Locate the cell with the specified text and output its [x, y] center coordinate. 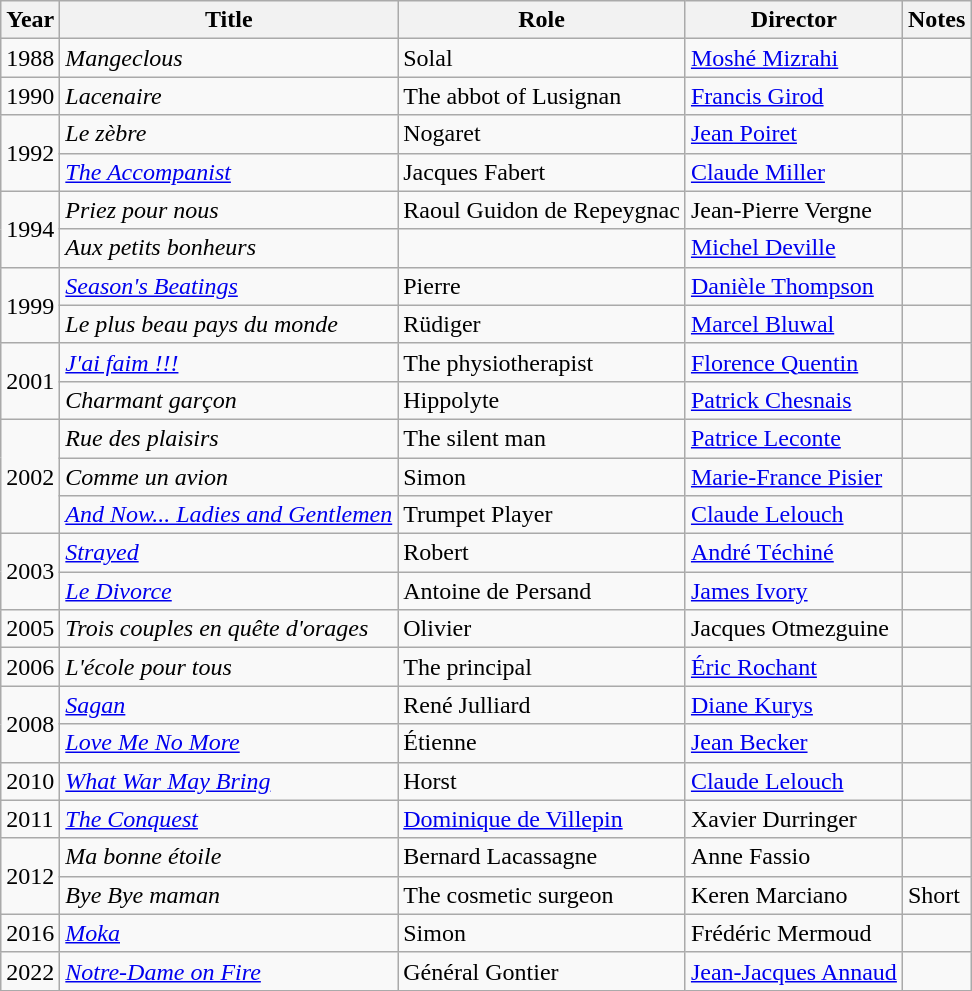
Patrice Leconte [794, 438]
Général Gontier [542, 971]
1999 [30, 305]
Director [794, 20]
2022 [30, 971]
The physiotherapist [542, 362]
2006 [30, 667]
Sagan [229, 705]
The cosmetic surgeon [542, 895]
Francis Girod [794, 96]
2012 [30, 876]
Marie-France Pisier [794, 477]
Danièle Thompson [794, 286]
Étienne [542, 743]
The principal [542, 667]
2010 [30, 781]
Title [229, 20]
Notes [936, 20]
L'école pour tous [229, 667]
1988 [30, 58]
Horst [542, 781]
Moshé Mizrahi [794, 58]
Robert [542, 553]
The Accompanist [229, 172]
Éric Rochant [794, 667]
Patrick Chesnais [794, 400]
Bye Bye maman [229, 895]
René Julliard [542, 705]
The abbot of Lusignan [542, 96]
André Téchiné [794, 553]
Aux petits bonheurs [229, 248]
Hippolyte [542, 400]
Solal [542, 58]
1994 [30, 229]
Mangeclous [229, 58]
Diane Kurys [794, 705]
2002 [30, 476]
Anne Fassio [794, 857]
2001 [30, 381]
Marcel Bluwal [794, 324]
The Conquest [229, 819]
Antoine de Persand [542, 591]
Trumpet Player [542, 515]
Notre-Dame on Fire [229, 971]
Florence Quentin [794, 362]
2008 [30, 724]
Raoul Guidon de Repeygnac [542, 210]
Dominique de Villepin [542, 819]
Le plus beau pays du monde [229, 324]
1990 [30, 96]
Comme un avion [229, 477]
Moka [229, 933]
Jean-Pierre Vergne [794, 210]
2005 [30, 629]
Charmant garçon [229, 400]
Jean Poiret [794, 134]
Love Me No More [229, 743]
Jacques Fabert [542, 172]
Frédéric Mermoud [794, 933]
James Ivory [794, 591]
Rüdiger [542, 324]
2016 [30, 933]
Ma bonne étoile [229, 857]
Lacenaire [229, 96]
J'ai faim !!! [229, 362]
The silent man [542, 438]
2003 [30, 572]
And Now... Ladies and Gentlemen [229, 515]
Jean Becker [794, 743]
Priez pour nous [229, 210]
Olivier [542, 629]
Le Divorce [229, 591]
Nogaret [542, 134]
Bernard Lacassagne [542, 857]
1992 [30, 153]
Short [936, 895]
Season's Beatings [229, 286]
Claude Miller [794, 172]
Strayed [229, 553]
What War May Bring [229, 781]
Jacques Otmezguine [794, 629]
Le zèbre [229, 134]
Rue des plaisirs [229, 438]
Jean-Jacques Annaud [794, 971]
Michel Deville [794, 248]
Xavier Durringer [794, 819]
Keren Marciano [794, 895]
Pierre [542, 286]
2011 [30, 819]
Role [542, 20]
Year [30, 20]
Trois couples en quête d'orages [229, 629]
